Identify which cell holds the provided text, then report its (x, y) central coordinate. 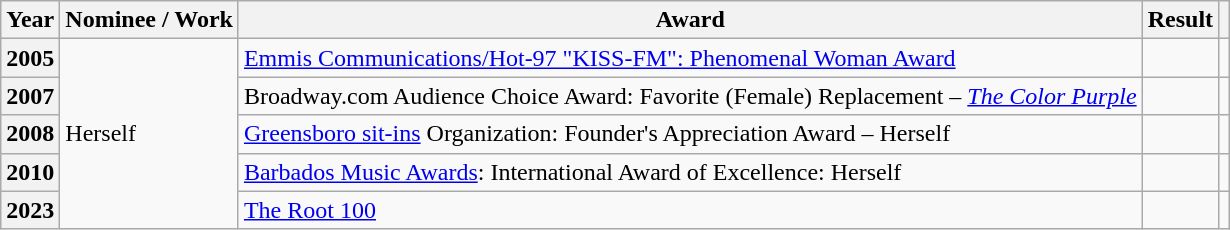
Emmis Communications/Hot-97 "KISS-FM": Phenomenal Woman Award (690, 58)
Broadway.com Audience Choice Award: Favorite (Female) Replacement – The Color Purple (690, 96)
Greensboro sit-ins Organization: Founder's Appreciation Award – Herself (690, 134)
2023 (30, 210)
Award (690, 20)
2010 (30, 172)
Result (1180, 20)
2007 (30, 96)
Herself (150, 134)
2005 (30, 58)
The Root 100 (690, 210)
Barbados Music Awards: International Award of Excellence: Herself (690, 172)
Year (30, 20)
Nominee / Work (150, 20)
2008 (30, 134)
